Output the [x, y] coordinate of the center of the cell containing the given text.  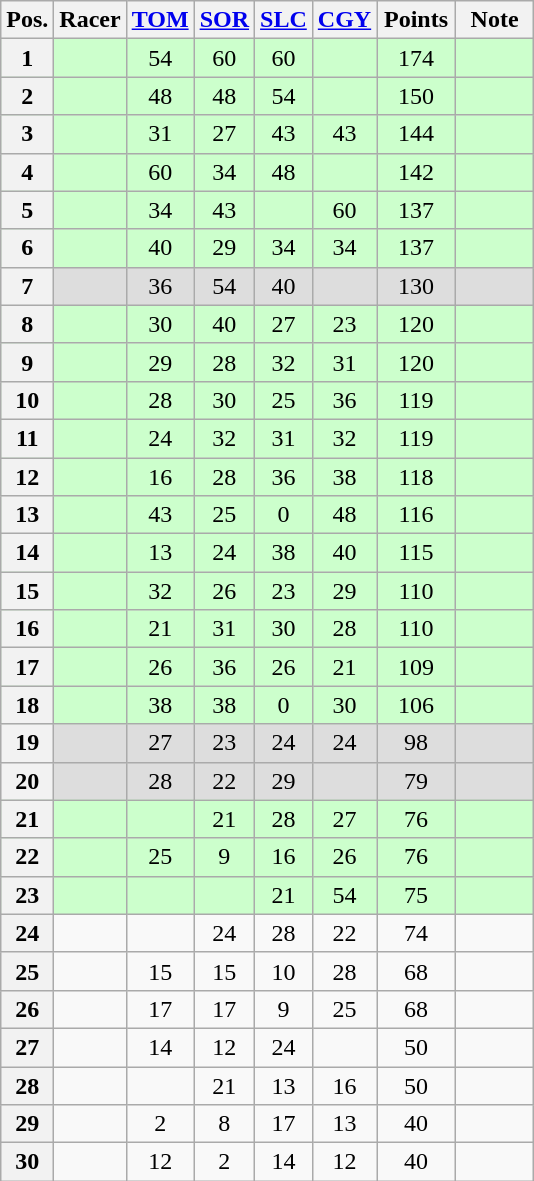
150 [416, 96]
79 [416, 781]
20 [28, 781]
18 [28, 705]
4 [28, 172]
SLC [284, 20]
75 [416, 895]
TOM [160, 20]
3 [28, 134]
SOR [224, 20]
106 [416, 705]
11 [28, 438]
115 [416, 553]
174 [416, 58]
74 [416, 933]
Note [494, 20]
142 [416, 172]
1 [28, 58]
116 [416, 515]
118 [416, 477]
109 [416, 667]
Points [416, 20]
130 [416, 286]
Racer [90, 20]
7 [28, 286]
5 [28, 210]
144 [416, 134]
CGY [344, 20]
Pos. [28, 20]
6 [28, 248]
98 [416, 743]
19 [28, 743]
